Output the [X, Y] coordinate of the center of the cell containing the given text.  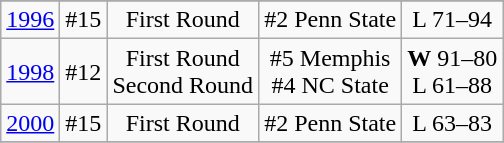
2000 [30, 123]
#12 [84, 72]
1998 [30, 72]
#5 Memphis#4 NC State [330, 72]
L 71–94 [452, 20]
W 91–80L 61–88 [452, 72]
First RoundSecond Round [183, 72]
L 63–83 [452, 123]
1996 [30, 20]
